Provide the (x, y) coordinate of the cell's center where the given text is located.  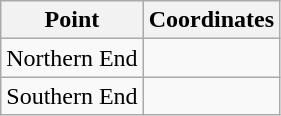
Point (72, 20)
Southern End (72, 96)
Northern End (72, 58)
Coordinates (211, 20)
